Provide the [X, Y] coordinate of the cell's center where the given text is located.  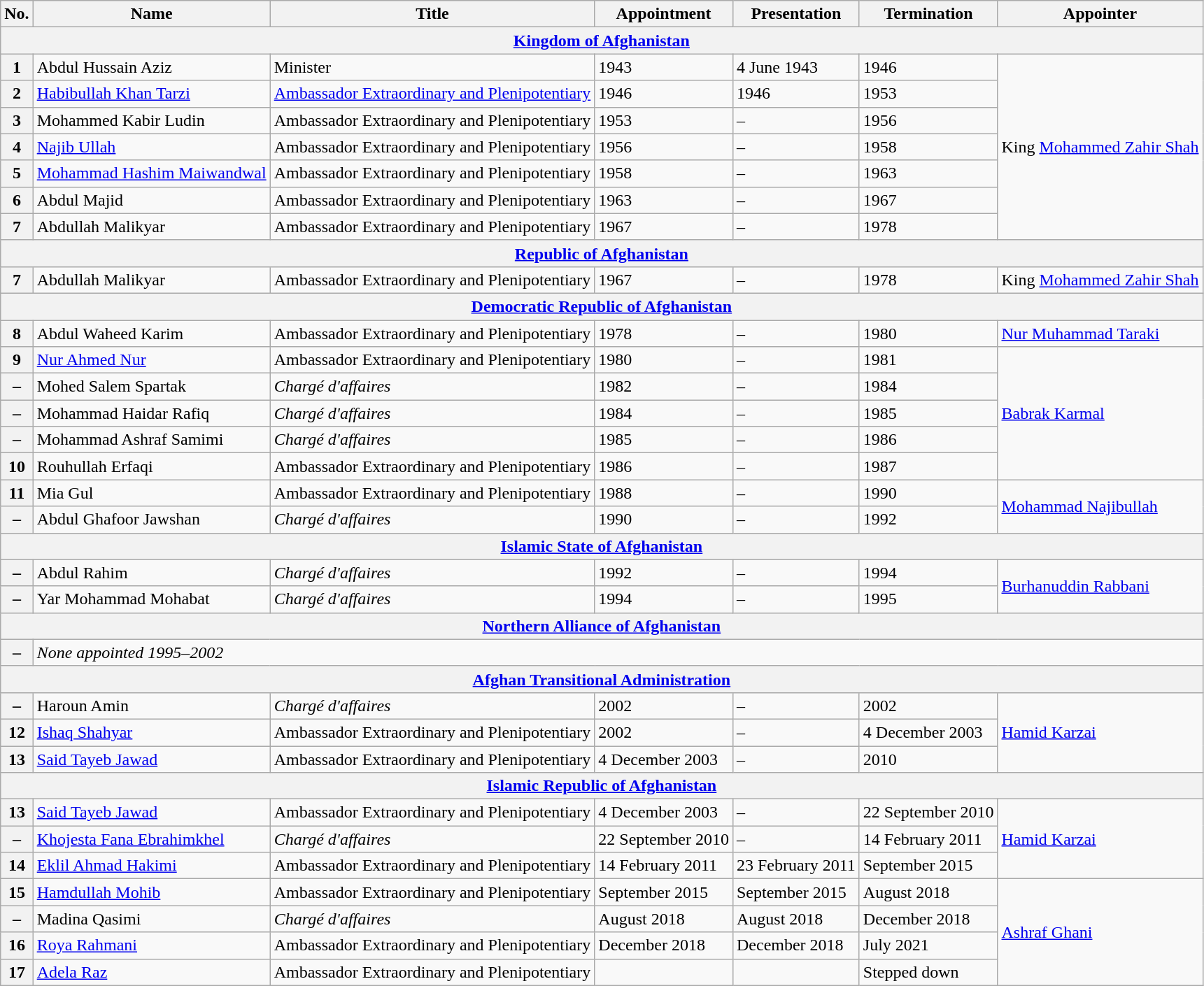
Ishaq Shahyar [151, 732]
Khojesta Fana Ebrahimkhel [151, 839]
1 [17, 67]
1995 [928, 599]
Minister [432, 67]
Islamic State of Afghanistan [602, 546]
Haroun Amin [151, 706]
23 February 2011 [796, 866]
16 [17, 945]
Madina Qasimi [151, 919]
17 [17, 972]
Kingdom of Afghanistan [602, 41]
Democratic Republic of Afghanistan [602, 306]
Roya Rahmani [151, 945]
1981 [928, 360]
Name [151, 14]
Abdul Waheed Karim [151, 334]
Abdul Majid [151, 200]
5 [17, 173]
6 [17, 200]
Mohammad Ashraf Samimi [151, 440]
Nur Muhammad Taraki [1100, 334]
4 [17, 147]
Mohammad Haidar Rafiq [151, 413]
Northern Alliance of Afghanistan [602, 626]
Adela Raz [151, 972]
No. [17, 14]
Eklil Ahmad Hakimi [151, 866]
Abdul Ghafoor Jawshan [151, 520]
Yar Mohammad Mohabat [151, 599]
Presentation [796, 14]
Mohammad Najibullah [1100, 506]
10 [17, 466]
Mohed Salem Spartak [151, 387]
1982 [664, 387]
2 [17, 94]
9 [17, 360]
July 2021 [928, 945]
Islamic Republic of Afghanistan [602, 786]
12 [17, 732]
Abdul Hussain Aziz [151, 67]
Najib Ullah [151, 147]
Babrak Karmal [1100, 413]
1943 [664, 67]
1987 [928, 466]
15 [17, 892]
Ashraf Ghani [1100, 932]
1988 [664, 493]
Title [432, 14]
2010 [928, 759]
Burhanuddin Rabbani [1100, 586]
14 [17, 866]
11 [17, 493]
Mia Gul [151, 493]
Mohammad Hashim Maiwandwal [151, 173]
Mohammed Kabir Ludin [151, 120]
Appointment [664, 14]
Appointer [1100, 14]
Habibullah Khan Tarzi [151, 94]
Abdul Rahim [151, 573]
3 [17, 120]
4 June 1943 [796, 67]
Afghan Transitional Administration [602, 679]
Termination [928, 14]
Stepped down [928, 972]
8 [17, 334]
Nur Ahmed Nur [151, 360]
Hamdullah Mohib [151, 892]
Republic of Afghanistan [602, 253]
None appointed 1995–2002 [618, 652]
Rouhullah Erfaqi [151, 466]
